Provide the (X, Y) coordinate of the cell's center where the given text is located.  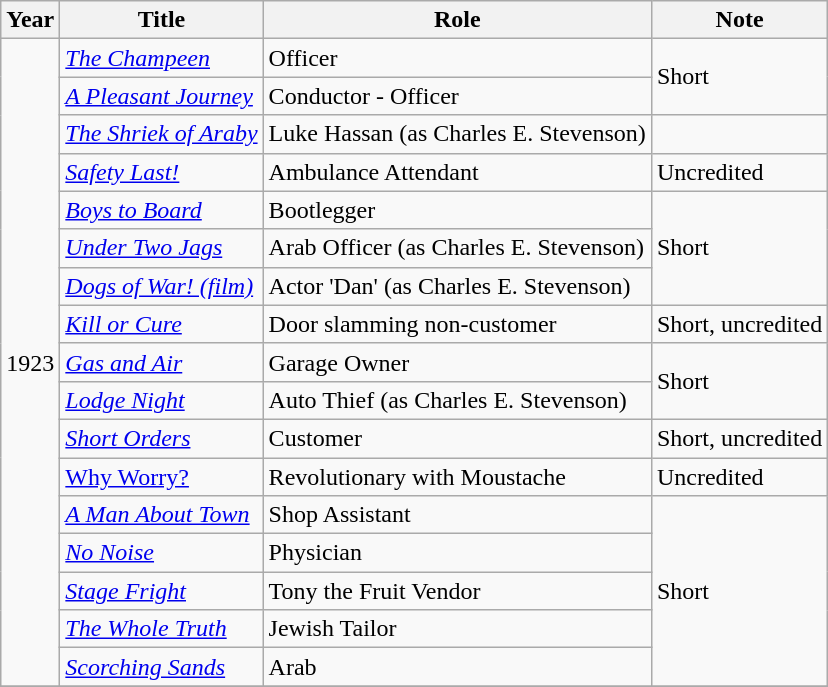
Why Worry? (162, 477)
Dogs of War! (film) (162, 286)
Scorching Sands (162, 667)
The Shriek of Araby (162, 134)
Boys to Board (162, 210)
Gas and Air (162, 362)
Garage Owner (457, 362)
Shop Assistant (457, 515)
Stage Fright (162, 591)
Safety Last! (162, 172)
Customer (457, 438)
Arab (457, 667)
The Champeen (162, 58)
Ambulance Attendant (457, 172)
Role (457, 20)
1923 (30, 362)
Revolutionary with Moustache (457, 477)
A Man About Town (162, 515)
Actor 'Dan' (as Charles E. Stevenson) (457, 286)
A Pleasant Journey (162, 96)
Kill or Cure (162, 324)
Conductor - Officer (457, 96)
Bootlegger (457, 210)
Under Two Jags (162, 248)
Short Orders (162, 438)
Auto Thief (as Charles E. Stevenson) (457, 400)
Officer (457, 58)
Lodge Night (162, 400)
No Noise (162, 553)
Arab Officer (as Charles E. Stevenson) (457, 248)
Physician (457, 553)
The Whole Truth (162, 629)
Jewish Tailor (457, 629)
Luke Hassan (as Charles E. Stevenson) (457, 134)
Year (30, 20)
Note (739, 20)
Tony the Fruit Vendor (457, 591)
Door slamming non-customer (457, 324)
Title (162, 20)
